Output the [x, y] coordinate of the center of the cell containing the given text.  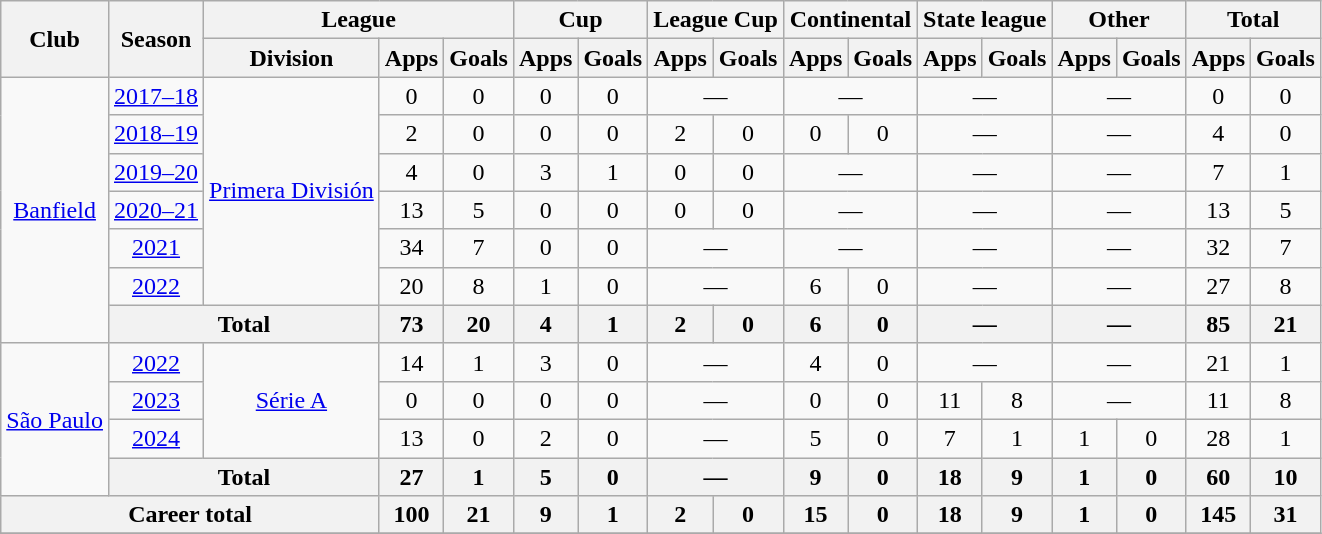
2019–20 [156, 172]
32 [1218, 248]
85 [1218, 324]
Other [1119, 20]
Série A [292, 400]
2018–19 [156, 134]
League [359, 20]
2017–18 [156, 96]
São Paulo [55, 419]
Primera División [292, 191]
Continental [850, 20]
15 [815, 515]
100 [411, 515]
State league [985, 20]
Cup [580, 20]
10 [1286, 477]
2023 [156, 400]
Banfield [55, 210]
31 [1286, 515]
73 [411, 324]
Club [55, 39]
28 [1218, 438]
60 [1218, 477]
Division [292, 58]
2021 [156, 248]
2024 [156, 438]
2020–21 [156, 210]
145 [1218, 515]
Season [156, 39]
14 [411, 362]
League Cup [716, 20]
34 [411, 248]
Career total [190, 515]
